Detect which cell encompasses the target text, then output its (x, y) center coordinate. 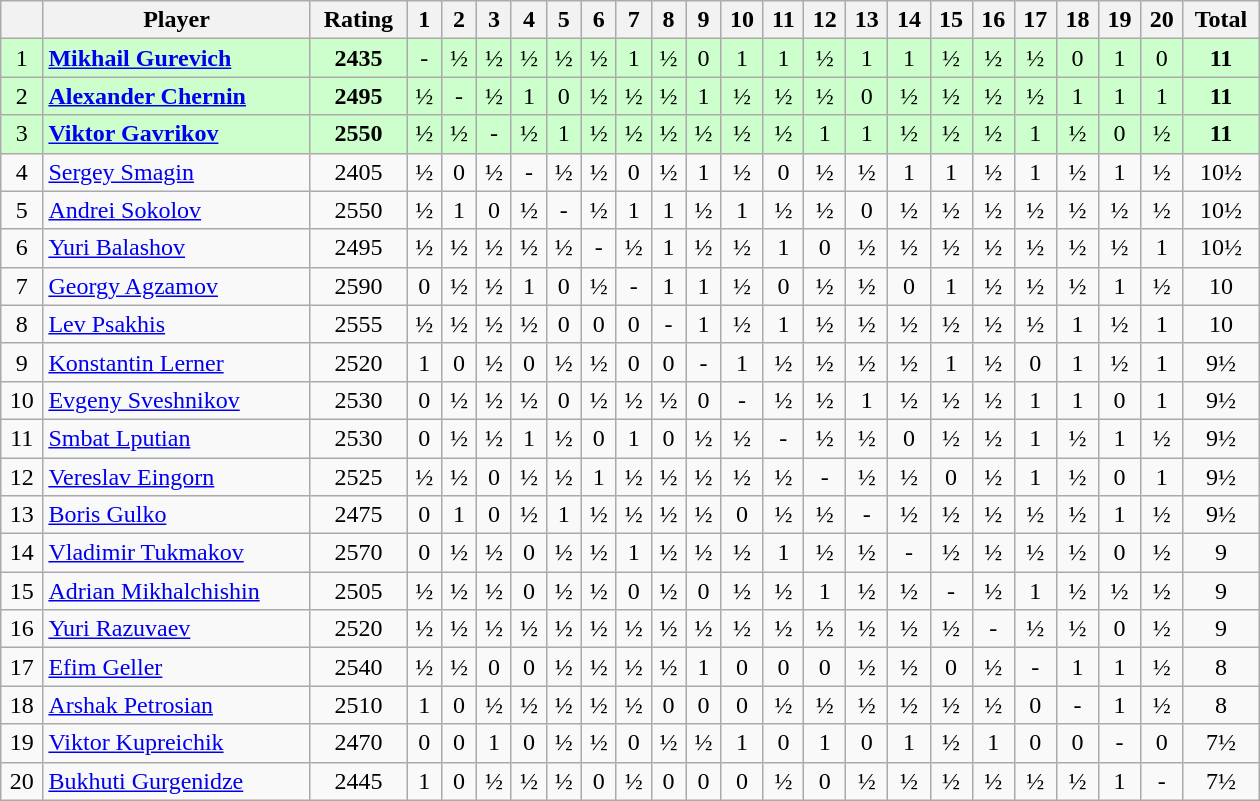
2590 (358, 286)
Yuri Razuvaev (176, 629)
2570 (358, 553)
Boris Gulko (176, 515)
2555 (358, 324)
Sergey Smagin (176, 172)
Player (176, 20)
Lev Psakhis (176, 324)
Arshak Petrosian (176, 705)
Viktor Gavrikov (176, 134)
Alexander Chernin (176, 96)
Efim Geller (176, 667)
2445 (358, 781)
Evgeny Sveshnikov (176, 400)
Smbat Lputian (176, 438)
2525 (358, 477)
2540 (358, 667)
Total (1222, 20)
2470 (358, 743)
Bukhuti Gurgenidze (176, 781)
2475 (358, 515)
2510 (358, 705)
Andrei Sokolov (176, 210)
Mikhail Gurevich (176, 58)
Vladimir Tukmakov (176, 553)
Viktor Kupreichik (176, 743)
Vereslav Eingorn (176, 477)
Georgy Agzamov (176, 286)
Konstantin Lerner (176, 362)
2405 (358, 172)
Adrian Mikhalchishin (176, 591)
2505 (358, 591)
Yuri Balashov (176, 248)
2435 (358, 58)
Rating (358, 20)
